Detect which cell encompasses the target text, then output its (x, y) center coordinate. 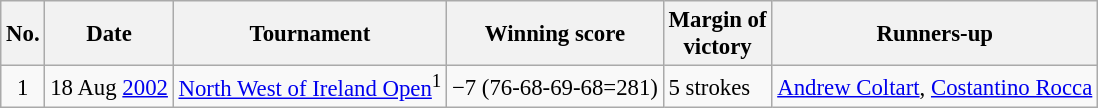
Tournament (310, 34)
−7 (76-68-69-68=281) (556, 87)
1 (23, 87)
No. (23, 34)
Andrew Coltart, Costantino Rocca (935, 87)
Date (109, 34)
5 strokes (718, 87)
18 Aug 2002 (109, 87)
Winning score (556, 34)
Margin ofvictory (718, 34)
North West of Ireland Open1 (310, 87)
Runners-up (935, 34)
